For the text-containing cell, return its midpoint in [x, y] coordinate format. 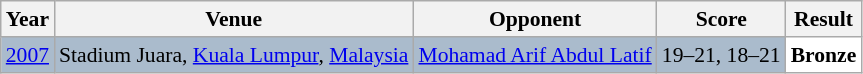
Opponent [534, 19]
Result [824, 19]
Venue [234, 19]
2007 [28, 55]
Bronze [824, 55]
Mohamad Arif Abdul Latif [534, 55]
19–21, 18–21 [722, 55]
Stadium Juara, Kuala Lumpur, Malaysia [234, 55]
Score [722, 19]
Year [28, 19]
